Search for the cell housing the specified text and yield its (X, Y) center coordinate. 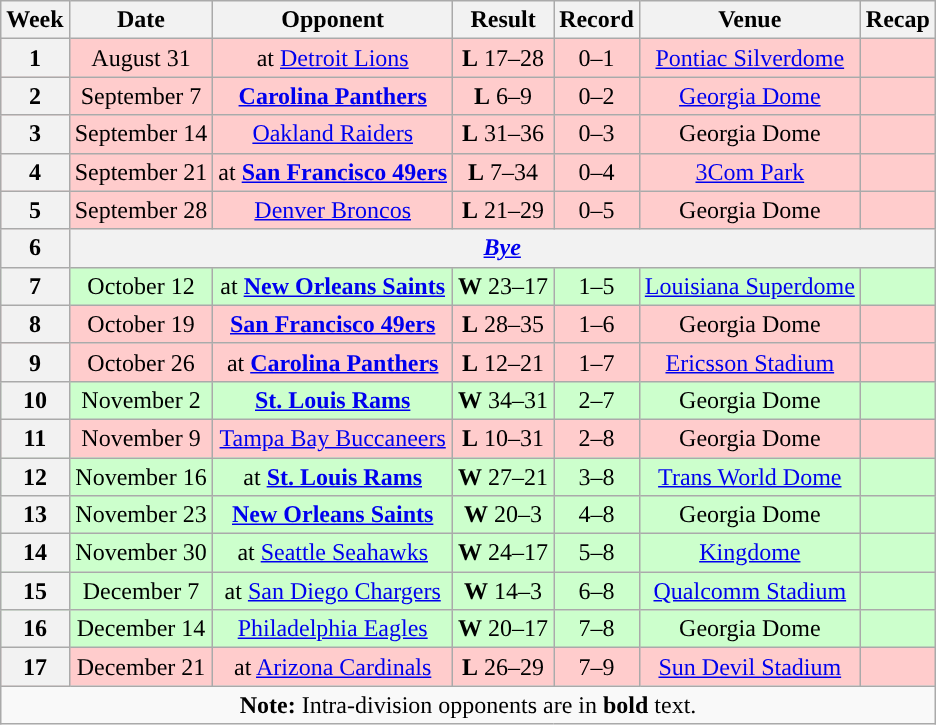
L 10–31 (504, 438)
15 (35, 591)
7–8 (597, 629)
2 (35, 96)
at New Orleans Saints (333, 286)
6–8 (597, 591)
Note: Intra-division opponents are in bold text. (468, 705)
W 23–17 (504, 286)
W 14–3 (504, 591)
3Com Park (750, 172)
6 (35, 248)
St. Louis Rams (333, 400)
Week (35, 20)
September 14 (141, 134)
5 (35, 210)
2–7 (597, 400)
November 30 (141, 553)
at Detroit Lions (333, 58)
Kingdome (750, 553)
Recap (898, 20)
L 7–34 (504, 172)
November 9 (141, 438)
14 (35, 553)
Sun Devil Stadium (750, 667)
W 24–17 (504, 553)
at Seattle Seahawks (333, 553)
0–1 (597, 58)
7–9 (597, 667)
November 2 (141, 400)
Trans World Dome (750, 477)
0–5 (597, 210)
L 6–9 (504, 96)
Philadelphia Eagles (333, 629)
L 12–21 (504, 362)
Opponent (333, 20)
Qualcomm Stadium (750, 591)
December 14 (141, 629)
at San Francisco 49ers (333, 172)
October 12 (141, 286)
Louisiana Superdome (750, 286)
0–2 (597, 96)
12 (35, 477)
7 (35, 286)
Ericsson Stadium (750, 362)
L 31–36 (504, 134)
Denver Broncos (333, 210)
September 21 (141, 172)
San Francisco 49ers (333, 324)
W 34–31 (504, 400)
October 19 (141, 324)
9 (35, 362)
1 (35, 58)
4–8 (597, 515)
1–7 (597, 362)
8 (35, 324)
November 16 (141, 477)
Pontiac Silverdome (750, 58)
3–8 (597, 477)
Tampa Bay Buccaneers (333, 438)
L 21–29 (504, 210)
10 (35, 400)
September 7 (141, 96)
4 (35, 172)
at San Diego Chargers (333, 591)
Date (141, 20)
Result (504, 20)
5–8 (597, 553)
at St. Louis Rams (333, 477)
November 23 (141, 515)
Oakland Raiders (333, 134)
0–4 (597, 172)
New Orleans Saints (333, 515)
2–8 (597, 438)
1–6 (597, 324)
W 27–21 (504, 477)
Bye (502, 248)
Carolina Panthers (333, 96)
September 28 (141, 210)
December 21 (141, 667)
13 (35, 515)
Record (597, 20)
December 7 (141, 591)
October 26 (141, 362)
L 17–28 (504, 58)
1–5 (597, 286)
at Carolina Panthers (333, 362)
11 (35, 438)
August 31 (141, 58)
L 28–35 (504, 324)
17 (35, 667)
Venue (750, 20)
at Arizona Cardinals (333, 667)
L 26–29 (504, 667)
3 (35, 134)
W 20–3 (504, 515)
W 20–17 (504, 629)
16 (35, 629)
0–3 (597, 134)
